Identify which cell holds the provided text, then report its [X, Y] central coordinate. 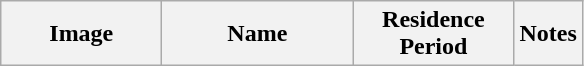
Notes [548, 34]
Image [82, 34]
Name [258, 34]
Residence Period [434, 34]
